Search for the cell housing the specified text and yield its (x, y) center coordinate. 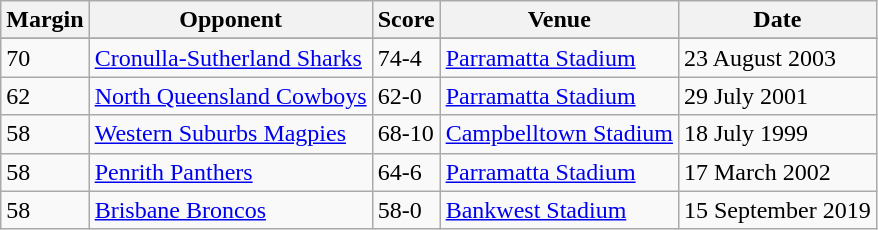
Western Suburbs Magpies (230, 134)
15 September 2019 (777, 210)
Date (777, 20)
Bankwest Stadium (559, 210)
70 (45, 58)
58-0 (406, 210)
Brisbane Broncos (230, 210)
Opponent (230, 20)
Cronulla-Sutherland Sharks (230, 58)
68-10 (406, 134)
18 July 1999 (777, 134)
62-0 (406, 96)
North Queensland Cowboys (230, 96)
Score (406, 20)
Penrith Panthers (230, 172)
Margin (45, 20)
64-6 (406, 172)
Campbelltown Stadium (559, 134)
62 (45, 96)
74-4 (406, 58)
17 March 2002 (777, 172)
Venue (559, 20)
23 August 2003 (777, 58)
29 July 2001 (777, 96)
